Pinpoint the cell where the given text exists, returning its [X, Y] midpoint coordinate. 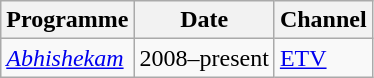
Programme [68, 20]
Abhishekam [68, 58]
ETV [323, 58]
2008–present [204, 58]
Channel [323, 20]
Date [204, 20]
